Extract the [X, Y] coordinate from the center of the cell holding the provided text.  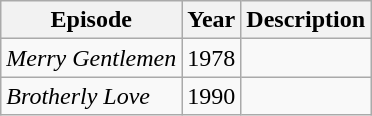
Description [306, 20]
Brotherly Love [92, 96]
1990 [212, 96]
1978 [212, 58]
Year [212, 20]
Episode [92, 20]
Merry Gentlemen [92, 58]
